Provide the (X, Y) coordinate of the cell's center where the given text is located.  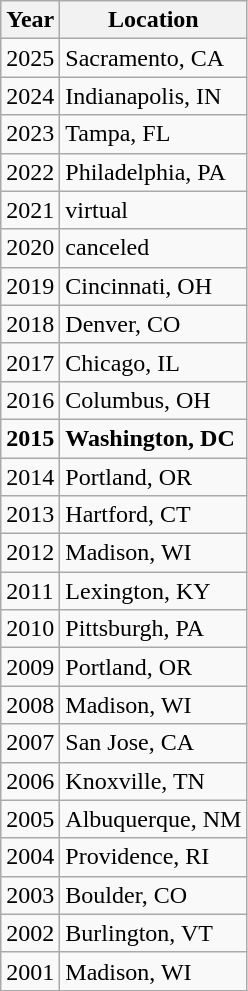
2020 (30, 248)
Tampa, FL (154, 134)
Providence, RI (154, 857)
Lexington, KY (154, 591)
Knoxville, TN (154, 781)
Washington, DC (154, 438)
Location (154, 20)
2023 (30, 134)
Indianapolis, IN (154, 96)
2016 (30, 400)
2011 (30, 591)
2025 (30, 58)
Columbus, OH (154, 400)
Pittsburgh, PA (154, 629)
Burlington, VT (154, 933)
Albuquerque, NM (154, 819)
San Jose, CA (154, 743)
canceled (154, 248)
2022 (30, 172)
Chicago, IL (154, 362)
2018 (30, 324)
2009 (30, 667)
2002 (30, 933)
Sacramento, CA (154, 58)
Hartford, CT (154, 515)
2019 (30, 286)
2003 (30, 895)
2001 (30, 971)
2021 (30, 210)
2017 (30, 362)
Boulder, CO (154, 895)
Cincinnati, OH (154, 286)
virtual (154, 210)
2004 (30, 857)
2005 (30, 819)
2008 (30, 705)
2006 (30, 781)
Denver, CO (154, 324)
Philadelphia, PA (154, 172)
2012 (30, 553)
2007 (30, 743)
2013 (30, 515)
2010 (30, 629)
Year (30, 20)
2024 (30, 96)
2014 (30, 477)
2015 (30, 438)
